Return [X, Y] of the center of cell containing provided text 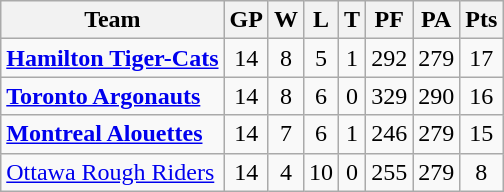
Toronto Argonauts [112, 96]
L [320, 20]
GP [246, 20]
Hamilton Tiger-Cats [112, 58]
Pts [482, 20]
246 [390, 134]
17 [482, 58]
W [286, 20]
5 [320, 58]
15 [482, 134]
292 [390, 58]
255 [390, 172]
10 [320, 172]
PF [390, 20]
290 [436, 96]
Team [112, 20]
PA [436, 20]
329 [390, 96]
16 [482, 96]
T [352, 20]
7 [286, 134]
Montreal Alouettes [112, 134]
Ottawa Rough Riders [112, 172]
4 [286, 172]
